Search for the cell housing the specified text and yield its (x, y) center coordinate. 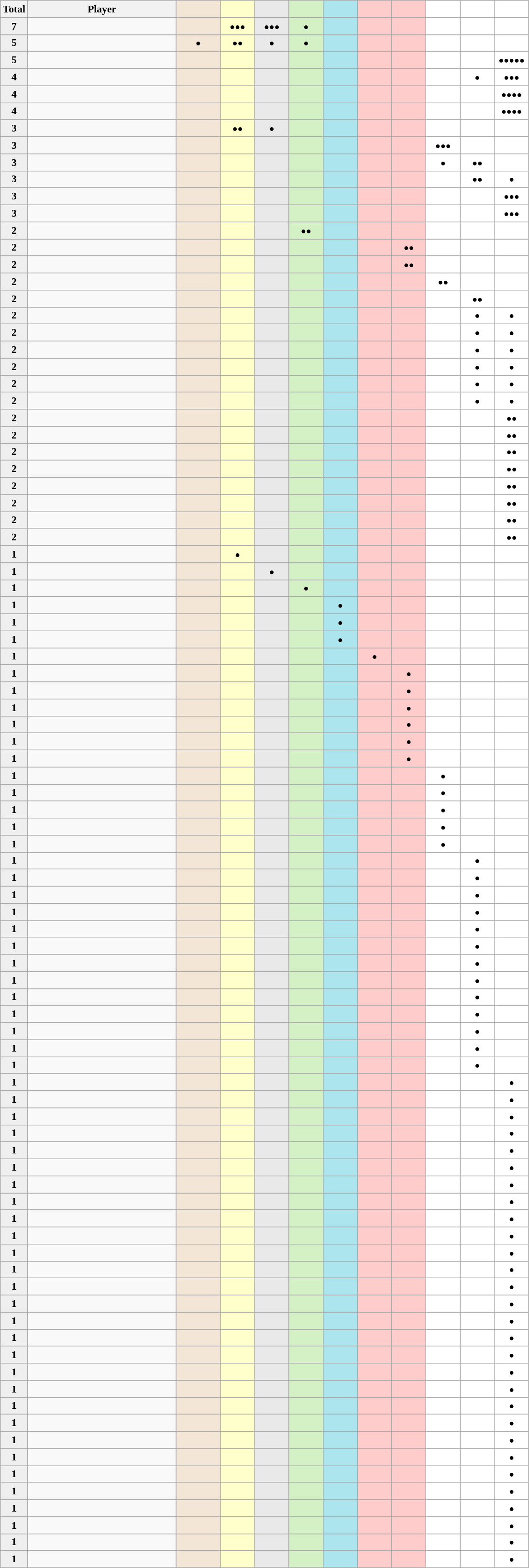
●●●●● (512, 60)
Player (102, 9)
7 (14, 26)
Total (14, 9)
